Find where the given text appears and provide that cell's center as (X, Y) coordinate. 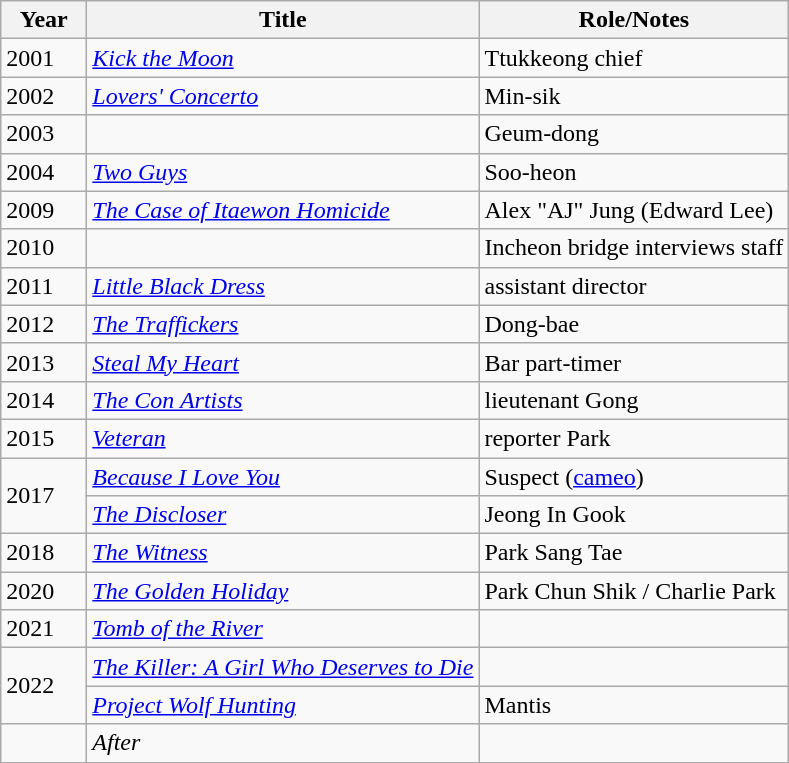
Steal My Heart (283, 362)
2020 (44, 591)
2003 (44, 134)
2015 (44, 438)
Geum-dong (634, 134)
Bar part-timer (634, 362)
Park Sang Tae (634, 553)
2017 (44, 496)
Lovers' Concerto (283, 96)
2002 (44, 96)
The Case of Itaewon Homicide (283, 210)
Two Guys (283, 172)
The Con Artists (283, 400)
Project Wolf Hunting (283, 705)
The Traffickers (283, 324)
2014 (44, 400)
2021 (44, 629)
After (283, 743)
Park Chun Shik / Charlie Park (634, 591)
2009 (44, 210)
lieutenant Gong (634, 400)
The Discloser (283, 515)
Alex "AJ" Jung (Edward Lee) (634, 210)
assistant director (634, 286)
Soo-heon (634, 172)
Tomb of the River (283, 629)
The Killer: A Girl Who Deserves to Die (283, 667)
2012 (44, 324)
Because I Love You (283, 477)
2004 (44, 172)
reporter Park (634, 438)
Jeong In Gook (634, 515)
Incheon bridge interviews staff (634, 248)
2010 (44, 248)
Veteran (283, 438)
Dong-bae (634, 324)
Kick the Moon (283, 58)
Min-sik (634, 96)
2018 (44, 553)
2022 (44, 686)
2011 (44, 286)
Little Black Dress (283, 286)
Ttukkeong chief (634, 58)
Suspect (cameo) (634, 477)
Year (44, 20)
The Witness (283, 553)
Title (283, 20)
Mantis (634, 705)
The Golden Holiday (283, 591)
Role/Notes (634, 20)
2001 (44, 58)
2013 (44, 362)
